Pinpoint the cell where the given text exists, returning its [X, Y] midpoint coordinate. 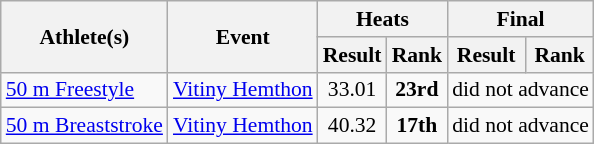
33.01 [352, 90]
50 m Freestyle [84, 90]
Event [243, 36]
17th [418, 126]
Athlete(s) [84, 36]
40.32 [352, 126]
23rd [418, 90]
Heats [382, 19]
50 m Breaststroke [84, 126]
Final [520, 19]
